Return the [x, y] coordinate for the center point of the cell that contains the specified text.  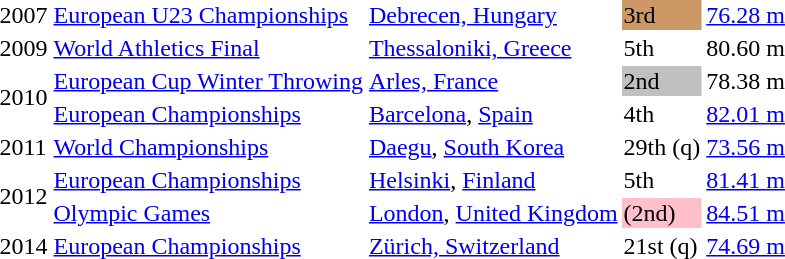
(2nd) [662, 213]
3rd [662, 15]
2nd [662, 81]
Arles, France [493, 81]
Daegu, South Korea [493, 147]
4th [662, 114]
World Athletics Final [208, 48]
Helsinki, Finland [493, 180]
London, United Kingdom [493, 213]
European U23 Championships [208, 15]
Debrecen, Hungary [493, 15]
29th (q) [662, 147]
Thessaloniki, Greece [493, 48]
Barcelona, Spain [493, 114]
European Cup Winter Throwing [208, 81]
Olympic Games [208, 213]
World Championships [208, 147]
